Provide the (x, y) coordinate of the cell's center where the given text is located.  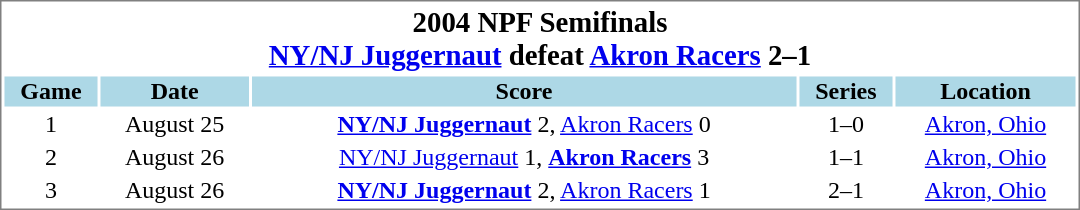
NY/NJ Juggernaut 2, Akron Racers 1 (524, 191)
2004 NPF SemifinalsNY/NJ Juggernaut defeat Akron Racers 2–1 (540, 38)
Date (175, 91)
1–1 (846, 157)
NY/NJ Juggernaut 2, Akron Racers 0 (524, 125)
1–0 (846, 125)
3 (50, 191)
2–1 (846, 191)
August 25 (175, 125)
2 (50, 157)
NY/NJ Juggernaut 1, Akron Racers 3 (524, 157)
Game (50, 91)
1 (50, 125)
Score (524, 91)
Location (985, 91)
Series (846, 91)
